Determine the (x, y) coordinate at the center of the cell enclosing the given text.  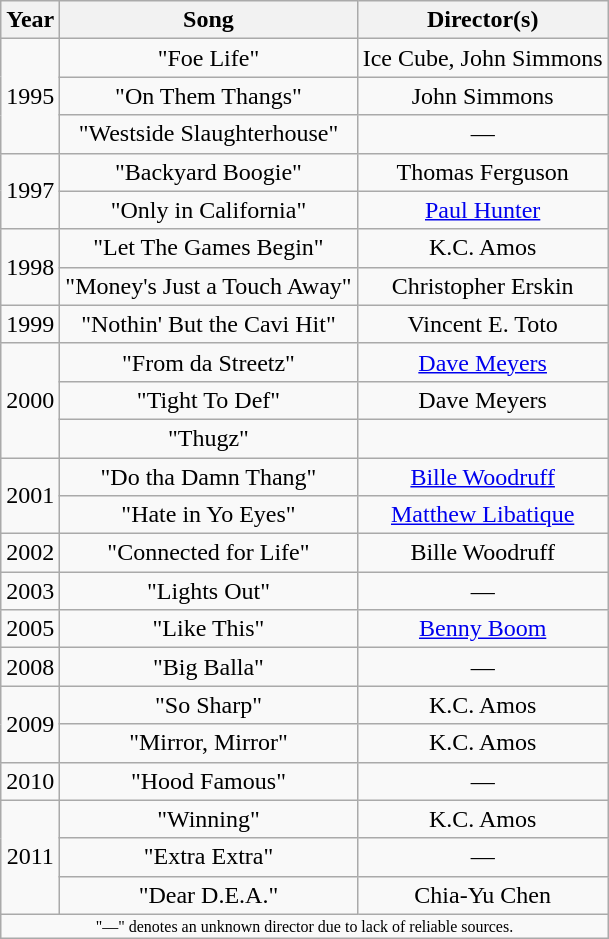
Paul Hunter (482, 210)
Chia-Yu Chen (482, 895)
1998 (30, 267)
"Lights Out" (208, 591)
"Do tha Damn Thang" (208, 477)
Christopher Erskin (482, 286)
"From da Streetz" (208, 362)
"Connected for Life" (208, 553)
"Hate in Yo Eyes" (208, 515)
Director(s) (482, 20)
2001 (30, 496)
"Let The Games Begin" (208, 248)
"Hood Famous" (208, 781)
"Westside Slaughterhouse" (208, 134)
"Extra Extra" (208, 857)
"Only in California" (208, 210)
John Simmons (482, 96)
"On Them Thangs" (208, 96)
1999 (30, 324)
2009 (30, 724)
"Foe Life" (208, 58)
"Nothin' But the Cavi Hit" (208, 324)
2008 (30, 667)
"Tight To Def" (208, 400)
2005 (30, 629)
"Money's Just a Touch Away" (208, 286)
"So Sharp" (208, 705)
Vincent E. Toto (482, 324)
"Winning" (208, 819)
"Thugz" (208, 438)
"Backyard Boogie" (208, 172)
1997 (30, 191)
Thomas Ferguson (482, 172)
2003 (30, 591)
2010 (30, 781)
1995 (30, 96)
"Dear D.E.A." (208, 895)
Matthew Libatique (482, 515)
Benny Boom (482, 629)
Ice Cube, John Simmons (482, 58)
"Mirror, Mirror" (208, 743)
Song (208, 20)
2000 (30, 400)
"Big Balla" (208, 667)
2011 (30, 857)
Year (30, 20)
"Like This" (208, 629)
2002 (30, 553)
"—" denotes an unknown director due to lack of reliable sources. (304, 926)
